Extract the [x, y] coordinate from the center of the cell holding the provided text.  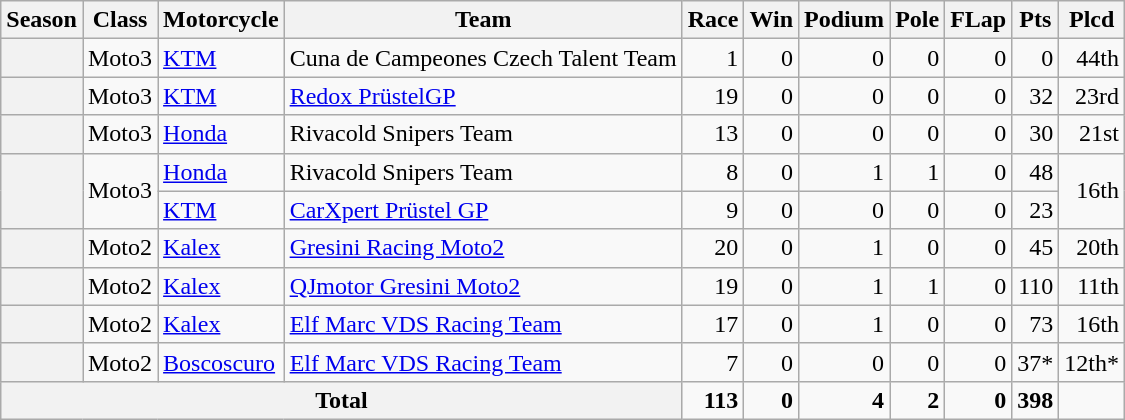
Cuna de Campeones Czech Talent Team [483, 58]
37* [1036, 362]
QJmotor Gresini Moto2 [483, 286]
48 [1036, 172]
398 [1036, 400]
Redox PrüstelGP [483, 96]
13 [713, 134]
113 [713, 400]
110 [1036, 286]
Pts [1036, 20]
21st [1092, 134]
Season [42, 20]
45 [1036, 248]
23rd [1092, 96]
30 [1036, 134]
20th [1092, 248]
Boscoscuro [222, 362]
73 [1036, 324]
32 [1036, 96]
9 [713, 210]
8 [713, 172]
17 [713, 324]
Motorcycle [222, 20]
44th [1092, 58]
Plcd [1092, 20]
7 [713, 362]
Race [713, 20]
Pole [918, 20]
Total [342, 400]
FLap [978, 20]
12th* [1092, 362]
Team [483, 20]
4 [844, 400]
2 [918, 400]
Class [120, 20]
20 [713, 248]
23 [1036, 210]
Podium [844, 20]
Gresini Racing Moto2 [483, 248]
Win [772, 20]
CarXpert Prüstel GP [483, 210]
11th [1092, 286]
